Return [x, y] of the center of cell containing provided text 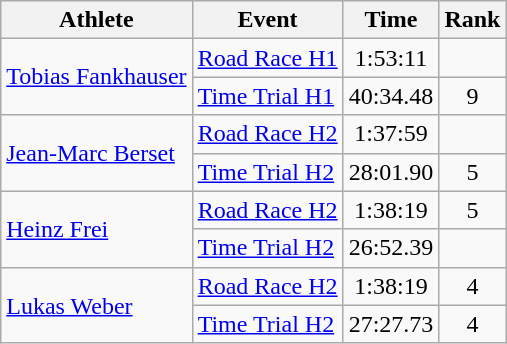
Athlete [96, 20]
9 [472, 96]
Time [391, 20]
Heinz Frei [96, 229]
Road Race H1 [268, 58]
26:52.39 [391, 248]
28:01.90 [391, 172]
1:53:11 [391, 58]
Rank [472, 20]
Tobias Fankhauser [96, 77]
Jean-Marc Berset [96, 153]
Time Trial H1 [268, 96]
40:34.48 [391, 96]
1:37:59 [391, 134]
27:27.73 [391, 324]
Lukas Weber [96, 305]
Event [268, 20]
